Extract the [x, y] coordinate from the center of the cell holding the provided text.  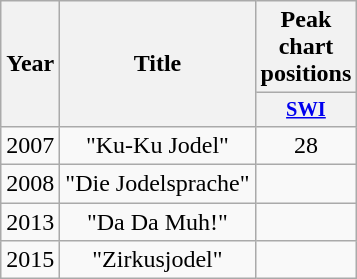
2007 [30, 145]
"Ku-Ku Jodel" [158, 145]
SWI [306, 110]
2015 [30, 260]
Peak chart positions [306, 47]
Year [30, 64]
2008 [30, 184]
"Da Da Muh!" [158, 222]
"Zirkusjodel" [158, 260]
28 [306, 145]
2013 [30, 222]
Title [158, 64]
"Die Jodelsprache" [158, 184]
